Detect which cell encompasses the target text, then output its [x, y] center coordinate. 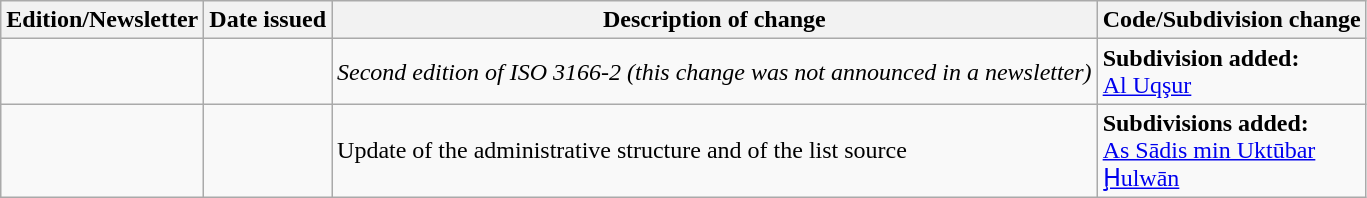
Update of the administrative structure and of the list source [715, 151]
Subdivision added: Al Uqşur [1232, 72]
Edition/Newsletter [102, 20]
Second edition of ISO 3166-2 (this change was not announced in a newsletter) [715, 72]
Description of change [715, 20]
Date issued [268, 20]
Subdivisions added: As Sādis min Uktūbar Ḩulwān [1232, 151]
Code/Subdivision change [1232, 20]
